From the cell containing the given text, extract its center point as (x, y) coordinate. 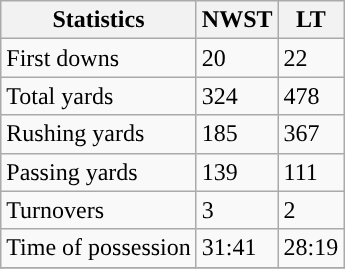
Rushing yards (99, 134)
324 (237, 96)
Statistics (99, 20)
Total yards (99, 96)
31:41 (237, 248)
LT (311, 20)
3 (237, 210)
Turnovers (99, 210)
28:19 (311, 248)
2 (311, 210)
367 (311, 134)
Time of possession (99, 248)
22 (311, 58)
Passing yards (99, 172)
139 (237, 172)
111 (311, 172)
478 (311, 96)
185 (237, 134)
20 (237, 58)
First downs (99, 58)
NWST (237, 20)
